Capture the cell that displays the provided text and extract its [x, y] central coordinate. 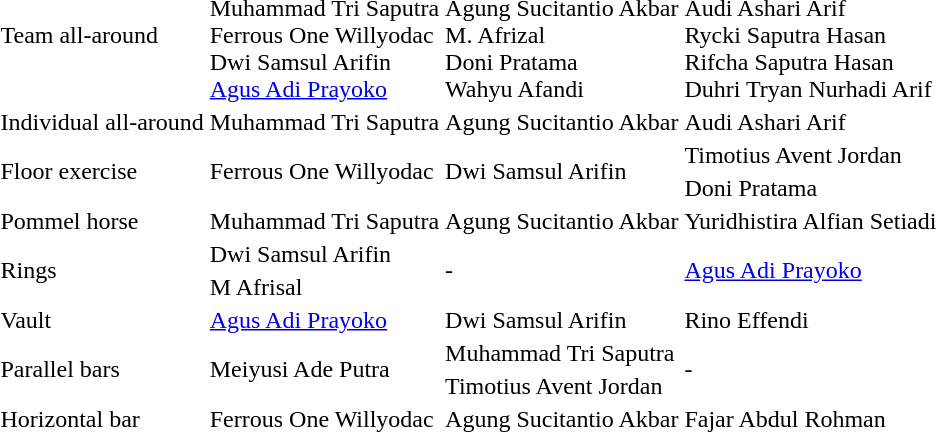
Ferrous One Willyodac [324, 172]
M Afrisal [324, 287]
Timotius Avent Jordan [562, 386]
Agus Adi Prayoko [324, 320]
- [562, 270]
Meiyusi Ade Putra [324, 370]
